Pinpoint the cell where the given text exists, returning its (x, y) midpoint coordinate. 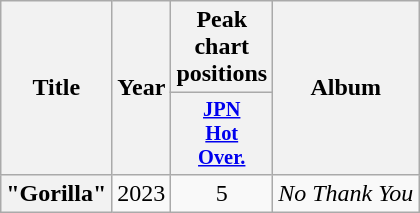
No Thank You (346, 193)
JPNHotOver. (222, 134)
2023 (142, 193)
5 (222, 193)
Title (56, 88)
Peak chart positions (222, 47)
"Gorilla" (56, 193)
Year (142, 88)
Album (346, 88)
